Find where the given text appears and provide that cell's center as [X, Y] coordinate. 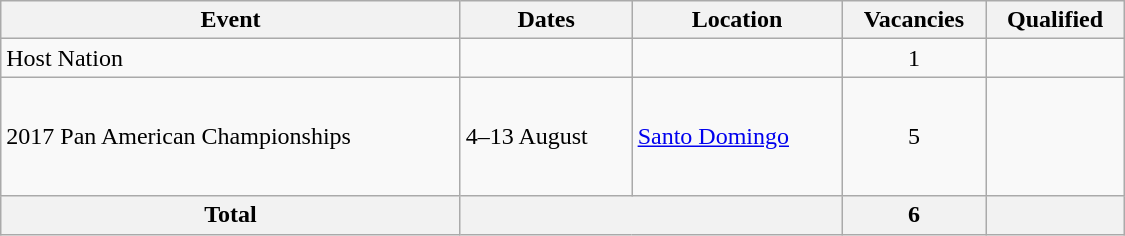
Dates [546, 20]
4–13 August [546, 136]
Qualified [1055, 20]
5 [914, 136]
Santo Domingo [737, 136]
2017 Pan American Championships [230, 136]
Total [230, 215]
Event [230, 20]
6 [914, 215]
Vacancies [914, 20]
Host Nation [230, 58]
Location [737, 20]
1 [914, 58]
